Find where the given text appears and provide that cell's center as [x, y] coordinate. 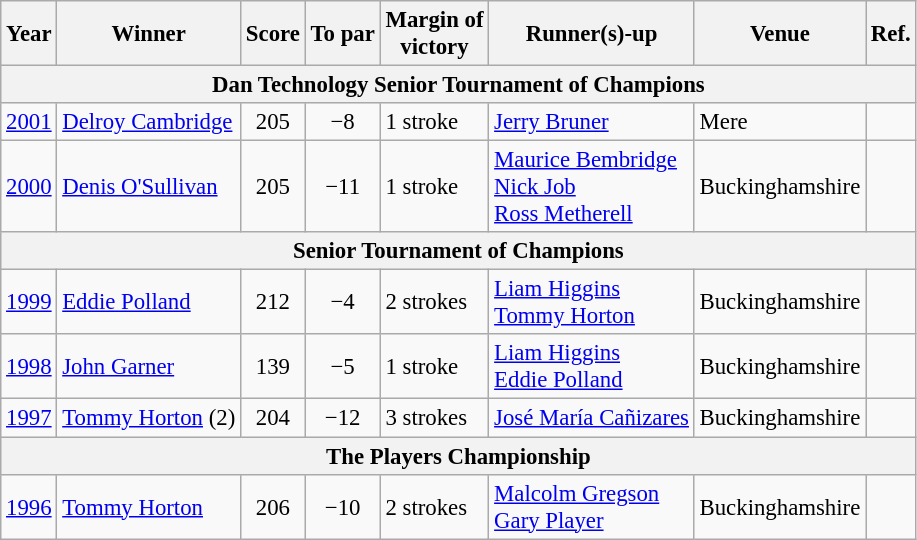
2000 [29, 187]
Runner(s)-up [592, 34]
139 [274, 366]
Maurice Bembridge Nick Job Ross Metherell [592, 187]
−4 [342, 302]
1999 [29, 302]
1997 [29, 418]
Score [274, 34]
1998 [29, 366]
212 [274, 302]
Liam Higgins Eddie Polland [592, 366]
Malcolm Gregson Gary Player [592, 506]
Tommy Horton [149, 506]
Mere [780, 122]
José María Cañizares [592, 418]
1996 [29, 506]
Margin ofvictory [434, 34]
Delroy Cambridge [149, 122]
Denis O'Sullivan [149, 187]
Eddie Polland [149, 302]
Liam Higgins Tommy Horton [592, 302]
Jerry Bruner [592, 122]
Dan Technology Senior Tournament of Champions [458, 85]
−5 [342, 366]
Tommy Horton (2) [149, 418]
206 [274, 506]
3 strokes [434, 418]
Senior Tournament of Champions [458, 251]
204 [274, 418]
−10 [342, 506]
Ref. [891, 34]
The Players Championship [458, 456]
Year [29, 34]
Venue [780, 34]
−11 [342, 187]
2001 [29, 122]
−8 [342, 122]
Winner [149, 34]
−12 [342, 418]
To par [342, 34]
John Garner [149, 366]
